Find where the given text appears and provide that cell's center as (x, y) coordinate. 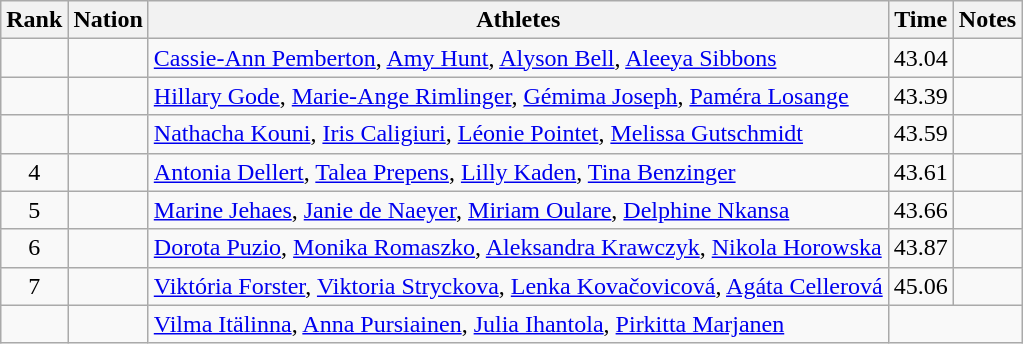
43.39 (920, 96)
45.06 (920, 286)
43.59 (920, 134)
Cassie-Ann Pemberton, Amy Hunt, Alyson Bell, Aleeya Sibbons (518, 58)
Hillary Gode, Marie-Ange Rimlinger, Gémima Joseph, Paméra Losange (518, 96)
Antonia Dellert, Talea Prepens, Lilly Kaden, Tina Benzinger (518, 172)
Nation (108, 20)
43.66 (920, 210)
43.04 (920, 58)
5 (34, 210)
Notes (987, 20)
Nathacha Kouni, Iris Caligiuri, Léonie Pointet, Melissa Gutschmidt (518, 134)
Marine Jehaes, Janie de Naeyer, Miriam Oulare, Delphine Nkansa (518, 210)
Rank (34, 20)
4 (34, 172)
7 (34, 286)
Viktória Forster, Viktoria Stryckova, Lenka Kovačovicová, Agáta Cellerová (518, 286)
Time (920, 20)
Athletes (518, 20)
6 (34, 248)
Vilma Itälinna, Anna Pursiainen, Julia Ihantola, Pirkitta Marjanen (518, 324)
Dorota Puzio, Monika Romaszko, Aleksandra Krawczyk, Nikola Horowska (518, 248)
43.87 (920, 248)
43.61 (920, 172)
